From the cell containing the given text, extract its center point as [x, y] coordinate. 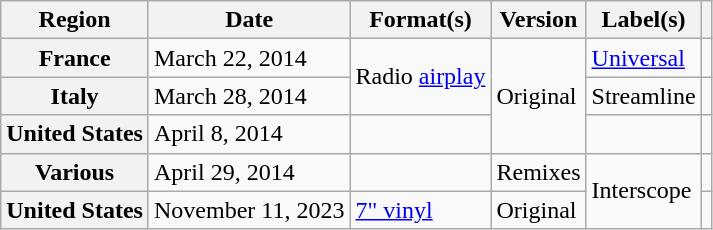
Format(s) [420, 20]
France [75, 58]
March 28, 2014 [248, 96]
Label(s) [644, 20]
Various [75, 172]
November 11, 2023 [248, 210]
Universal [644, 58]
Remixes [538, 172]
Streamline [644, 96]
Italy [75, 96]
April 8, 2014 [248, 134]
Region [75, 20]
7" vinyl [420, 210]
April 29, 2014 [248, 172]
Version [538, 20]
Radio airplay [420, 77]
Date [248, 20]
March 22, 2014 [248, 58]
Interscope [644, 191]
